Capture the cell that displays the provided text and extract its [x, y] central coordinate. 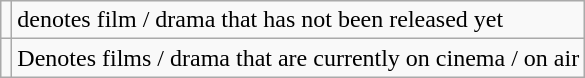
Denotes films / drama that are currently on cinema / on air [298, 58]
denotes film / drama that has not been released yet [298, 20]
